Extract the [x, y] coordinate from the center of the cell holding the provided text.  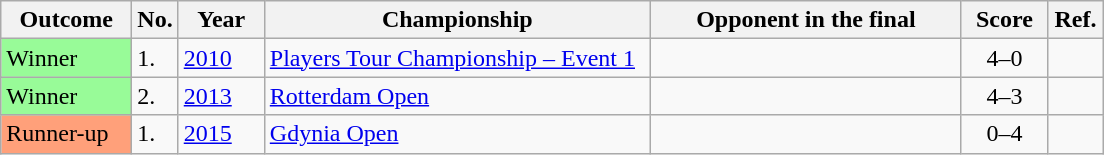
Players Tour Championship – Event 1 [457, 58]
No. [155, 20]
Score [1004, 20]
Championship [457, 20]
2. [155, 96]
Opponent in the final [806, 20]
4–0 [1004, 58]
Runner-up [66, 134]
Gdynia Open [457, 134]
2015 [221, 134]
Rotterdam Open [457, 96]
Outcome [66, 20]
4–3 [1004, 96]
2010 [221, 58]
Ref. [1075, 20]
2013 [221, 96]
0–4 [1004, 134]
Year [221, 20]
